Search for the cell housing the specified text and yield its (X, Y) center coordinate. 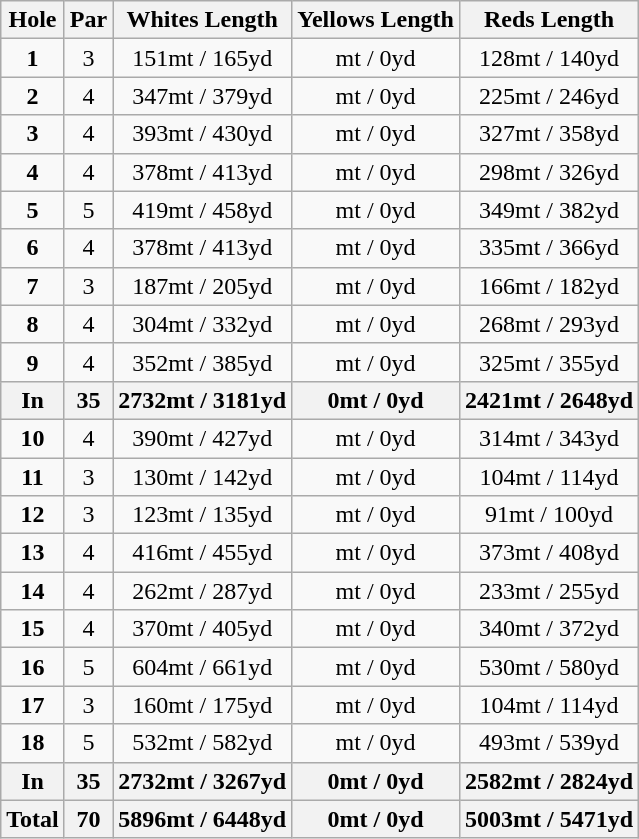
340mt / 372yd (548, 629)
370mt / 405yd (202, 629)
304mt / 332yd (202, 324)
532mt / 582yd (202, 743)
1 (33, 58)
11 (33, 477)
Hole (33, 20)
123mt / 135yd (202, 515)
347mt / 379yd (202, 96)
2421mt / 2648yd (548, 400)
327mt / 358yd (548, 134)
128mt / 140yd (548, 58)
268mt / 293yd (548, 324)
5003mt / 5471yd (548, 819)
187mt / 205yd (202, 286)
17 (33, 705)
7 (33, 286)
2 (33, 96)
373mt / 408yd (548, 553)
14 (33, 591)
298mt / 326yd (548, 172)
18 (33, 743)
5896mt / 6448yd (202, 819)
314mt / 343yd (548, 438)
349mt / 382yd (548, 210)
130mt / 142yd (202, 477)
Total (33, 819)
390mt / 427yd (202, 438)
262mt / 287yd (202, 591)
16 (33, 667)
8 (33, 324)
13 (33, 553)
Reds Length (548, 20)
2582mt / 2824yd (548, 781)
352mt / 385yd (202, 362)
Yellows Length (376, 20)
6 (33, 248)
2732mt / 3181yd (202, 400)
10 (33, 438)
604mt / 661yd (202, 667)
160mt / 175yd (202, 705)
Par (88, 20)
2732mt / 3267yd (202, 781)
335mt / 366yd (548, 248)
493mt / 539yd (548, 743)
419mt / 458yd (202, 210)
91mt / 100yd (548, 515)
12 (33, 515)
Whites Length (202, 20)
9 (33, 362)
530mt / 580yd (548, 667)
225mt / 246yd (548, 96)
325mt / 355yd (548, 362)
416mt / 455yd (202, 553)
233mt / 255yd (548, 591)
70 (88, 819)
15 (33, 629)
151mt / 165yd (202, 58)
166mt / 182yd (548, 286)
393mt / 430yd (202, 134)
